Determine the [X, Y] coordinate at the center of the cell enclosing the given text.  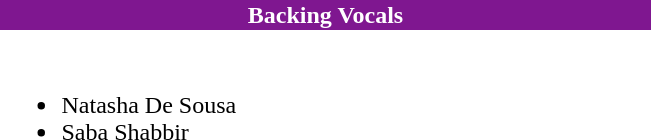
Backing Vocals [326, 15]
